Search for the cell housing the specified text and yield its [X, Y] center coordinate. 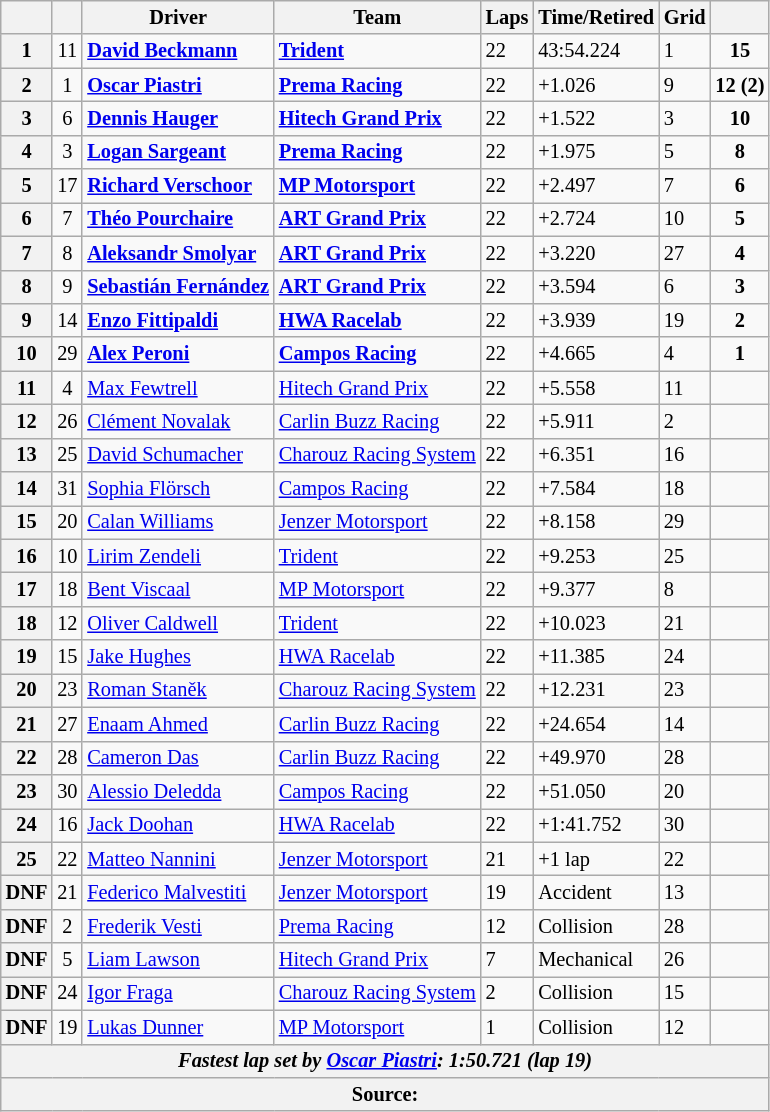
Federico Malvestiti [178, 892]
David Beckmann [178, 51]
31 [67, 489]
Fastest lap set by Oscar Piastri: 1:50.721 (lap 19) [386, 1061]
Alessio Deledda [178, 791]
Oscar Piastri [178, 85]
Frederik Vesti [178, 926]
+49.970 [596, 758]
Sebastián Fernández [178, 287]
Calan Williams [178, 522]
Laps [508, 17]
+9.253 [596, 556]
Alex Peroni [178, 354]
+5.558 [596, 388]
+24.654 [596, 724]
Bent Viscaal [178, 589]
+3.939 [596, 320]
+12.231 [596, 690]
Mechanical [596, 960]
Team [378, 17]
Roman Staněk [178, 690]
Clément Novalak [178, 421]
+9.377 [596, 589]
+10.023 [596, 623]
+4.665 [596, 354]
+1.975 [596, 152]
Oliver Caldwell [178, 623]
Source: [386, 1094]
+2.724 [596, 219]
+3.594 [596, 287]
Matteo Nannini [178, 859]
Dennis Hauger [178, 118]
+1 lap [596, 859]
Logan Sargeant [178, 152]
David Schumacher [178, 455]
Grid [685, 17]
Driver [178, 17]
Accident [596, 892]
+5.911 [596, 421]
+7.584 [596, 489]
Time/Retired [596, 17]
Lukas Dunner [178, 1027]
+1.522 [596, 118]
+11.385 [596, 657]
Aleksandr Smolyar [178, 253]
Sophia Flörsch [178, 489]
Liam Lawson [178, 960]
Cameron Das [178, 758]
+51.050 [596, 791]
Lirim Zendeli [178, 556]
Jack Doohan [178, 825]
+3.220 [596, 253]
Enaam Ahmed [178, 724]
+1:41.752 [596, 825]
Théo Pourchaire [178, 219]
Max Fewtrell [178, 388]
Jake Hughes [178, 657]
+6.351 [596, 455]
Enzo Fittipaldi [178, 320]
+1.026 [596, 85]
Igor Fraga [178, 993]
+2.497 [596, 186]
Richard Verschoor [178, 186]
43:54.224 [596, 51]
12 (2) [740, 85]
+8.158 [596, 522]
